Provide the [X, Y] coordinate of the cell's center where the given text is located.  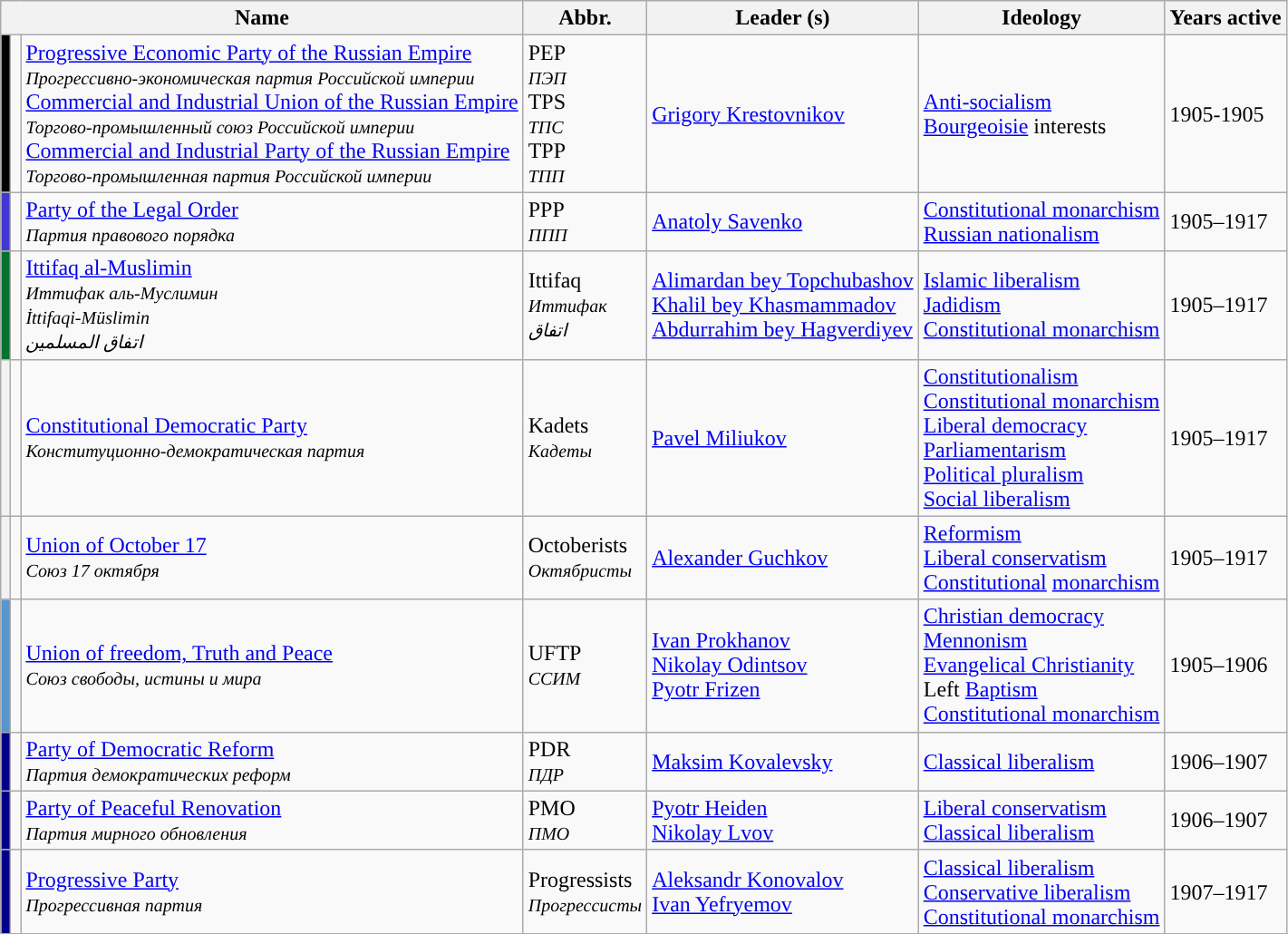
IttifaqИттифакاتفاق [585, 305]
Years active [1225, 18]
OctoberistsОктябристы [585, 558]
Anatoly Savenko [783, 221]
Party of Democratic ReformПартия демократических реформ [272, 762]
Union of freedom, Truth and PeaceСоюз свободы, истины и мира [272, 666]
KadetsКадеты [585, 437]
Pyotr HeidenNikolay Lvov [783, 820]
Ivan ProkhanovNikolay OdintsovPyotr Frizen [783, 666]
Islamic liberalismJadidismConstitutional monarchism [1041, 305]
Party of Peaceful RenovationПартия мирного обновления [272, 820]
Classical liberalismConservative liberalismConstitutional monarchism [1041, 891]
Pavel Miliukov [783, 437]
Anti-socialismBourgeoisie interests [1041, 114]
Alimardan bey TopchubashovKhalil bey KhasmammadovAbdurrahim bey Hagverdiyev [783, 305]
Constitutional Democratic PartyКонституционно-демократическая партия [272, 437]
ReformismLiberal conservatismConstitutional monarchism [1041, 558]
PPPППП [585, 221]
ConstitutionalismConstitutional monarchismLiberal democracyParliamentarismPolitical pluralismSocial liberalism [1041, 437]
1905–1906 [1225, 666]
Maksim Kovalevsky [783, 762]
Classical liberalism [1041, 762]
Leader (s) [783, 18]
Progressive PartyПрогрессивная партия [272, 891]
Ittifaq al-MusliminИттифак аль-Муслиминİttifaqi-Müsliminاتفاق المسلمين [272, 305]
PEPПЭПTPSТПСTPPТПП [585, 114]
PMOПМО [585, 820]
Name [262, 18]
Aleksandr KonovalovIvan Yefryemov [783, 891]
Grigory Krestovnikov [783, 114]
Union of October 17Союз 17 октября [272, 558]
UFTPССИМ [585, 666]
Ideology [1041, 18]
PDRПДР [585, 762]
Party of the Legal OrderПартия правового порядка [272, 221]
1907–1917 [1225, 891]
Abbr. [585, 18]
ProgressistsПрогрессисты [585, 891]
Liberal conservatismClassical liberalism [1041, 820]
Alexander Guchkov [783, 558]
1905-1905 [1225, 114]
Christian democracyMennonismEvangelical ChristianityLeft BaptismConstitutional monarchism [1041, 666]
Constitutional monarchismRussian nationalism [1041, 221]
